Output the [X, Y] coordinate of the center of the cell containing the given text.  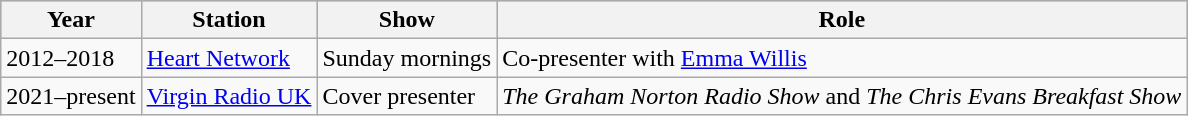
2021–present [71, 96]
Role [842, 20]
Co-presenter with Emma Willis [842, 58]
Cover presenter [407, 96]
Station [229, 20]
2012–2018 [71, 58]
Virgin Radio UK [229, 96]
Sunday mornings [407, 58]
Heart Network [229, 58]
The Graham Norton Radio Show and The Chris Evans Breakfast Show [842, 96]
Year [71, 20]
Show [407, 20]
